From the cell containing the given text, extract its center point as (X, Y) coordinate. 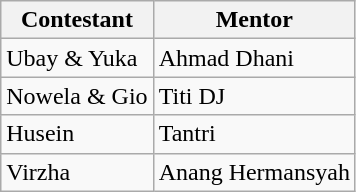
Tantri (254, 134)
Titi DJ (254, 96)
Virzha (77, 172)
Ahmad Dhani (254, 58)
Contestant (77, 20)
Nowela & Gio (77, 96)
Husein (77, 134)
Mentor (254, 20)
Anang Hermansyah (254, 172)
Ubay & Yuka (77, 58)
